Detect which cell encompasses the target text, then output its [x, y] center coordinate. 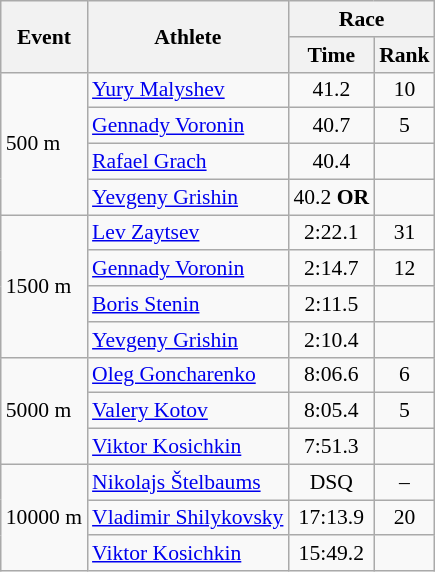
31 [404, 233]
Valery Kotov [188, 411]
40.2 OR [331, 197]
Race [361, 19]
20 [404, 518]
2:22.1 [331, 233]
8:06.6 [331, 375]
Boris Stenin [188, 304]
6 [404, 375]
17:13.9 [331, 518]
2:11.5 [331, 304]
500 m [44, 143]
Rafael Grach [188, 162]
2:14.7 [331, 269]
8:05.4 [331, 411]
Athlete [188, 36]
12 [404, 269]
15:49.2 [331, 554]
Yury Malyshev [188, 90]
2:10.4 [331, 340]
Oleg Goncharenko [188, 375]
Event [44, 36]
5000 m [44, 410]
40.4 [331, 162]
Lev Zaytsev [188, 233]
41.2 [331, 90]
40.7 [331, 126]
Rank [404, 55]
Nikolajs Štelbaums [188, 482]
Time [331, 55]
DSQ [331, 482]
10000 m [44, 518]
– [404, 482]
10 [404, 90]
Vladimir Shilykovsky [188, 518]
7:51.3 [331, 447]
1500 m [44, 286]
